Determine the (X, Y) coordinate at the center of the cell enclosing the given text.  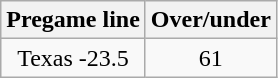
Over/under (210, 20)
Pregame line (74, 20)
Texas -23.5 (74, 58)
61 (210, 58)
